Determine the [X, Y] coordinate at the center of the cell enclosing the given text.  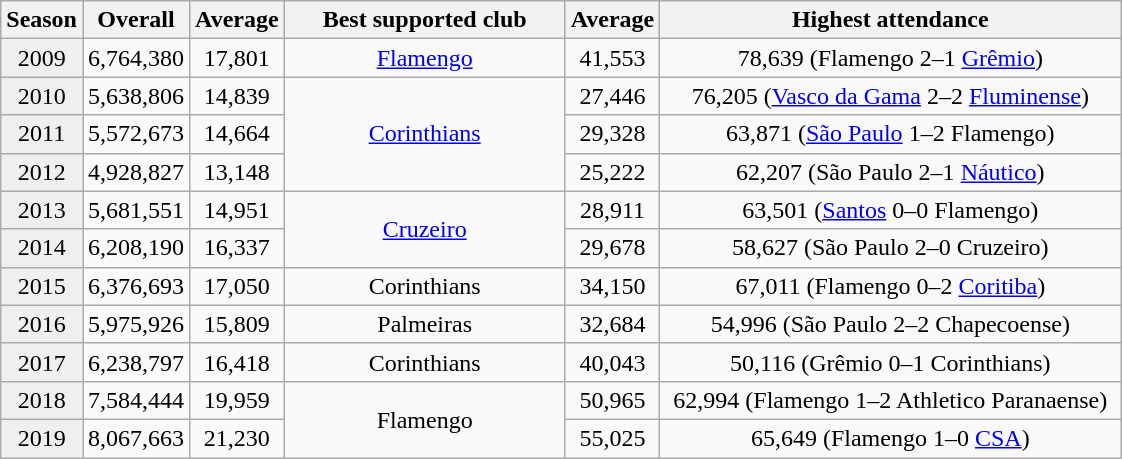
16,337 [238, 248]
2016 [42, 324]
6,208,190 [136, 248]
2014 [42, 248]
29,678 [612, 248]
15,809 [238, 324]
34,150 [612, 286]
Palmeiras [424, 324]
67,011 (Flamengo 0–2 Coritiba) [890, 286]
50,965 [612, 400]
76,205 (Vasco da Gama 2–2 Fluminense) [890, 96]
6,238,797 [136, 362]
Overall [136, 20]
78,639 (Flamengo 2–1 Grêmio) [890, 58]
29,328 [612, 134]
4,928,827 [136, 172]
2010 [42, 96]
32,684 [612, 324]
2017 [42, 362]
14,951 [238, 210]
55,025 [612, 438]
Season [42, 20]
19,959 [238, 400]
28,911 [612, 210]
62,994 (Flamengo 1–2 Athletico Paranaense) [890, 400]
41,553 [612, 58]
2019 [42, 438]
17,801 [238, 58]
7,584,444 [136, 400]
8,067,663 [136, 438]
13,148 [238, 172]
Cruzeiro [424, 229]
63,871 (São Paulo 1–2 Flamengo) [890, 134]
2012 [42, 172]
14,839 [238, 96]
2011 [42, 134]
2015 [42, 286]
17,050 [238, 286]
Best supported club [424, 20]
14,664 [238, 134]
40,043 [612, 362]
54,996 (São Paulo 2–2 Chapecoense) [890, 324]
5,975,926 [136, 324]
27,446 [612, 96]
62,207 (São Paulo 2–1 Náutico) [890, 172]
2018 [42, 400]
21,230 [238, 438]
5,681,551 [136, 210]
65,649 (Flamengo 1–0 CSA) [890, 438]
5,572,673 [136, 134]
58,627 (São Paulo 2–0 Cruzeiro) [890, 248]
5,638,806 [136, 96]
2009 [42, 58]
6,764,380 [136, 58]
Highest attendance [890, 20]
16,418 [238, 362]
63,501 (Santos 0–0 Flamengo) [890, 210]
25,222 [612, 172]
2013 [42, 210]
50,116 (Grêmio 0–1 Corinthians) [890, 362]
6,376,693 [136, 286]
